Output the (x, y) coordinate of the center of the cell containing the given text.  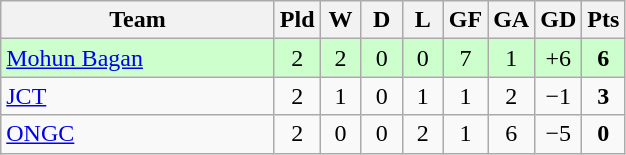
GA (512, 20)
L (422, 20)
Team (138, 20)
Pld (297, 20)
ONGC (138, 134)
7 (465, 58)
W (340, 20)
3 (604, 96)
GD (558, 20)
−1 (558, 96)
+6 (558, 58)
JCT (138, 96)
Pts (604, 20)
−5 (558, 134)
D (382, 20)
Mohun Bagan (138, 58)
GF (465, 20)
